Provide the (X, Y) coordinate of the cell's center where the given text is located.  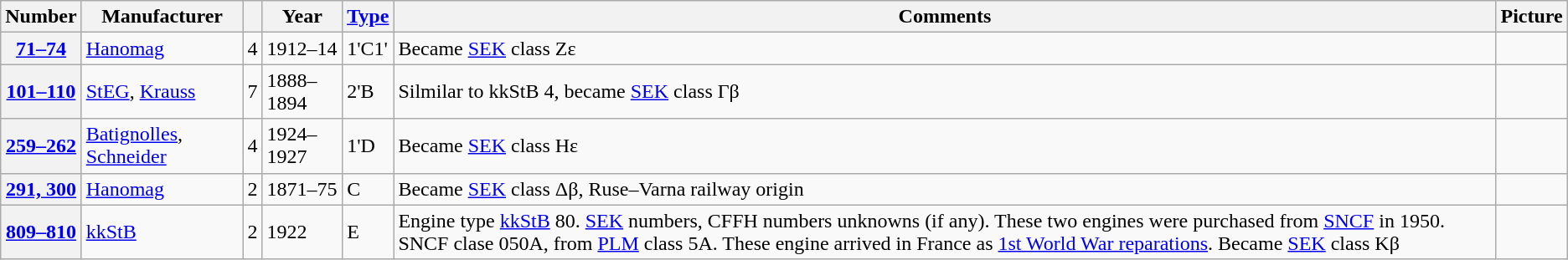
Batignolles, Schneider (162, 145)
Became SEK class Ηε (945, 145)
1912–14 (302, 48)
Silmilar to kkStB 4, became SEK class Γβ (945, 92)
C (369, 189)
Comments (945, 17)
7 (253, 92)
1888–1894 (302, 92)
71–74 (41, 48)
StEG, Krauss (162, 92)
259–262 (41, 145)
1871–75 (302, 189)
Number (41, 17)
1'D (369, 145)
1922 (302, 232)
2'B (369, 92)
809–810 (41, 232)
Manufacturer (162, 17)
1'C1' (369, 48)
Year (302, 17)
E (369, 232)
291, 300 (41, 189)
Became SEK class Δβ, Ruse–Varna railway origin (945, 189)
Became SEK class Ζε (945, 48)
Picture (1531, 17)
101–110 (41, 92)
kkStB (162, 232)
1924–1927 (302, 145)
Type (369, 17)
